Determine the (X, Y) coordinate at the center of the cell enclosing the given text.  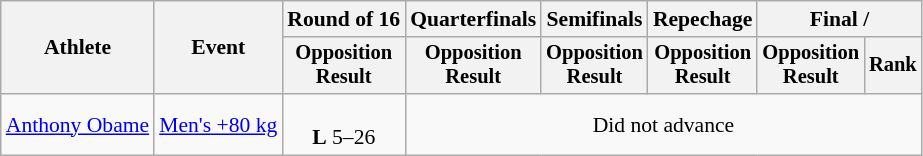
Anthony Obame (78, 124)
Athlete (78, 48)
L 5–26 (344, 124)
Round of 16 (344, 19)
Did not advance (663, 124)
Repechage (703, 19)
Quarterfinals (473, 19)
Rank (893, 66)
Men's +80 kg (218, 124)
Event (218, 48)
Semifinals (594, 19)
Final / (839, 19)
